Pinpoint the cell where the given text exists, returning its [x, y] midpoint coordinate. 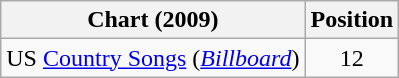
12 [352, 58]
Chart (2009) [153, 20]
US Country Songs (Billboard) [153, 58]
Position [352, 20]
